For the text-containing cell, return its midpoint in (x, y) coordinate format. 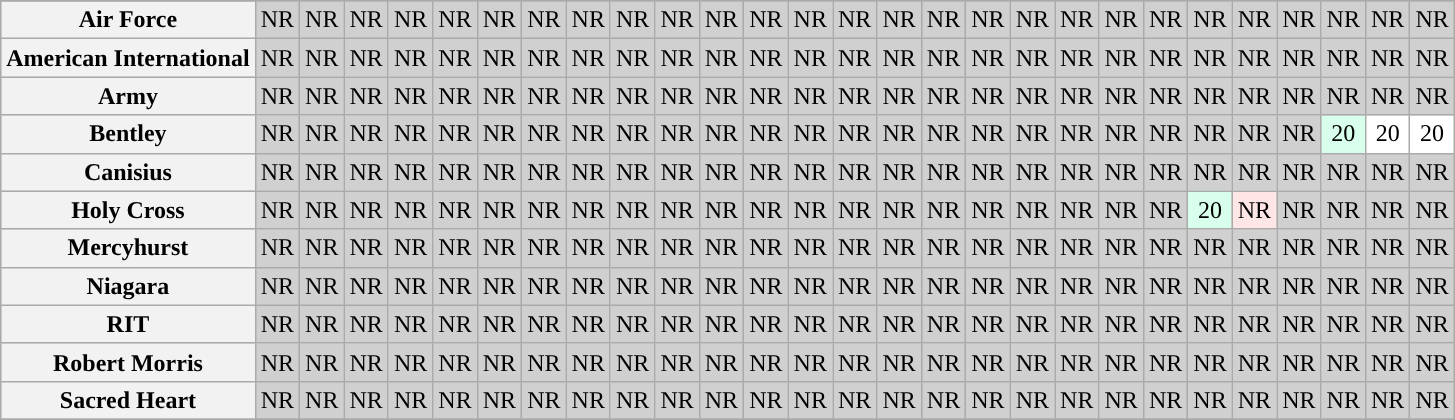
RIT (128, 324)
Holy Cross (128, 210)
Sacred Heart (128, 400)
Niagara (128, 286)
Bentley (128, 134)
Robert Morris (128, 362)
Army (128, 96)
Mercyhurst (128, 248)
Canisius (128, 172)
Air Force (128, 20)
American International (128, 58)
